Determine the (X, Y) coordinate at the center of the cell enclosing the given text.  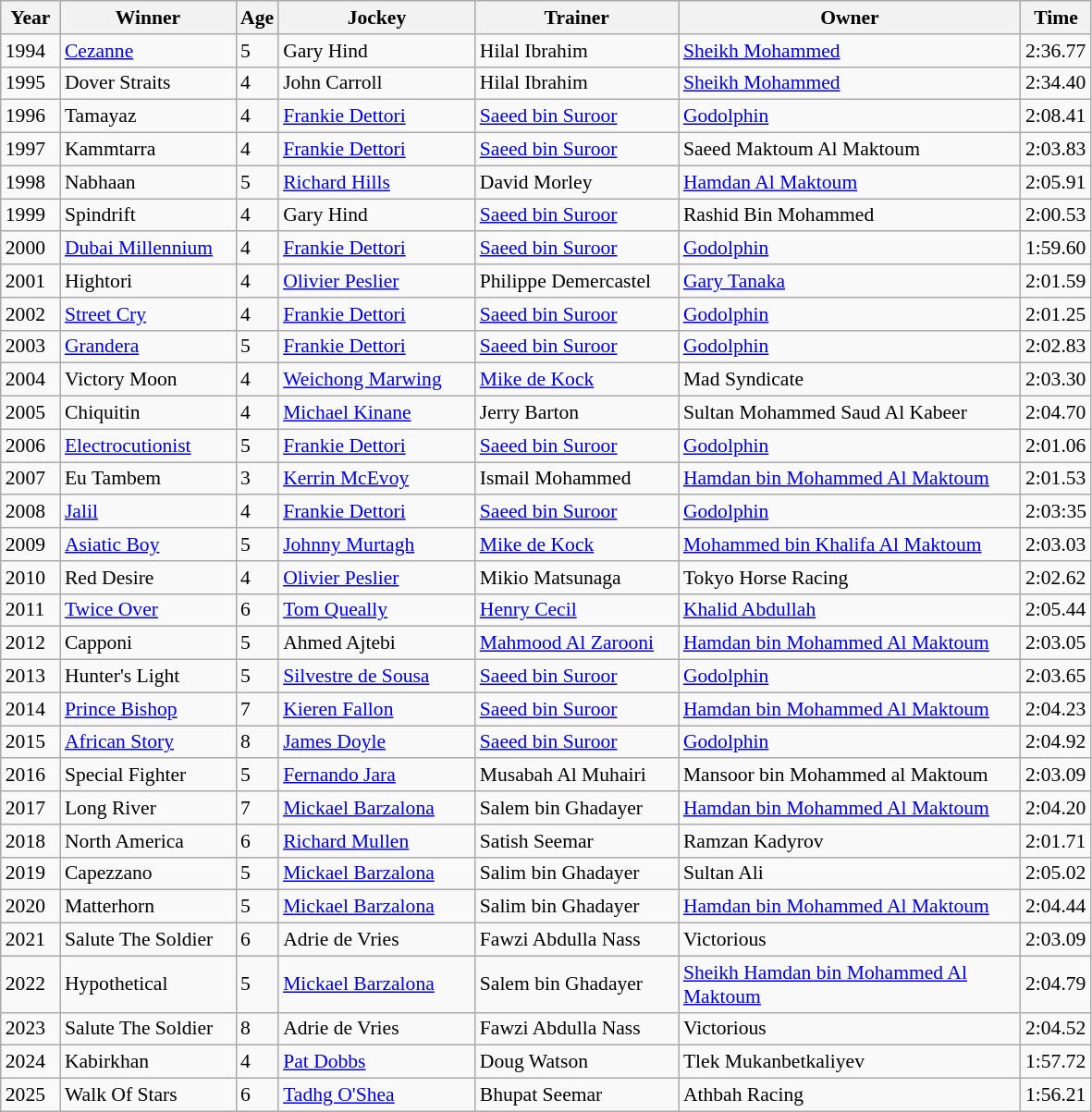
Henry Cecil (577, 610)
1996 (31, 116)
Walk Of Stars (148, 1095)
2024 (31, 1062)
2:04.23 (1056, 709)
Tokyo Horse Racing (850, 578)
2:04.70 (1056, 413)
2:03.83 (1056, 150)
Kammtarra (148, 150)
2006 (31, 446)
2:01.25 (1056, 314)
2:03.30 (1056, 380)
2000 (31, 249)
2021 (31, 940)
Grandera (148, 347)
2016 (31, 776)
2019 (31, 874)
2:05.02 (1056, 874)
2:04.44 (1056, 907)
2008 (31, 512)
Sultan Mohammed Saud Al Kabeer (850, 413)
Capponi (148, 643)
2:04.20 (1056, 808)
2002 (31, 314)
2020 (31, 907)
1997 (31, 150)
1994 (31, 51)
Saeed Maktoum Al Maktoum (850, 150)
Weichong Marwing (377, 380)
Jerry Barton (577, 413)
2:05.91 (1056, 182)
Rashid Bin Mohammed (850, 215)
2017 (31, 808)
2014 (31, 709)
Athbah Racing (850, 1095)
Bhupat Seemar (577, 1095)
Spindrift (148, 215)
African Story (148, 742)
Kabirkhan (148, 1062)
Fernando Jara (377, 776)
Doug Watson (577, 1062)
2011 (31, 610)
Richard Mullen (377, 841)
2009 (31, 544)
2:03:35 (1056, 512)
Tadhg O'Shea (377, 1095)
Matterhorn (148, 907)
2:01.71 (1056, 841)
2003 (31, 347)
2:01.53 (1056, 479)
Trainer (577, 18)
1995 (31, 83)
Tom Queally (377, 610)
2013 (31, 677)
Special Fighter (148, 776)
Owner (850, 18)
Ramzan Kadyrov (850, 841)
2:01.06 (1056, 446)
2025 (31, 1095)
Long River (148, 808)
1999 (31, 215)
2:02.83 (1056, 347)
Street Cry (148, 314)
Ahmed Ajtebi (377, 643)
Satish Seemar (577, 841)
2018 (31, 841)
1998 (31, 182)
2022 (31, 984)
North America (148, 841)
Hamdan Al Maktoum (850, 182)
2:36.77 (1056, 51)
Johnny Murtagh (377, 544)
Gary Tanaka (850, 281)
Kieren Fallon (377, 709)
Prince Bishop (148, 709)
2005 (31, 413)
Tlek Mukanbetkaliyev (850, 1062)
Hypothetical (148, 984)
2:34.40 (1056, 83)
Year (31, 18)
Sheikh Hamdan bin Mohammed Al Maktoum (850, 984)
Musabah Al Muhairi (577, 776)
Mikio Matsunaga (577, 578)
Richard Hills (377, 182)
2:05.44 (1056, 610)
2:04.79 (1056, 984)
Mahmood Al Zarooni (577, 643)
2012 (31, 643)
1:57.72 (1056, 1062)
2007 (31, 479)
Hightori (148, 281)
Victory Moon (148, 380)
Mohammed bin Khalifa Al Maktoum (850, 544)
Electrocutionist (148, 446)
3 (257, 479)
Silvestre de Sousa (377, 677)
James Doyle (377, 742)
Asiatic Boy (148, 544)
Twice Over (148, 610)
Time (1056, 18)
Dover Straits (148, 83)
2:03.03 (1056, 544)
Kerrin McEvoy (377, 479)
2:03.65 (1056, 677)
2:03.05 (1056, 643)
Sultan Ali (850, 874)
Mansoor bin Mohammed al Maktoum (850, 776)
John Carroll (377, 83)
Winner (148, 18)
2023 (31, 1029)
Khalid Abdullah (850, 610)
2004 (31, 380)
2:00.53 (1056, 215)
Jockey (377, 18)
2001 (31, 281)
1:56.21 (1056, 1095)
2015 (31, 742)
Ismail Mohammed (577, 479)
Capezzano (148, 874)
Eu Tambem (148, 479)
Michael Kinane (377, 413)
Philippe Demercastel (577, 281)
Chiquitin (148, 413)
Tamayaz (148, 116)
Jalil (148, 512)
2:01.59 (1056, 281)
Age (257, 18)
Pat Dobbs (377, 1062)
David Morley (577, 182)
2:08.41 (1056, 116)
Hunter's Light (148, 677)
Nabhaan (148, 182)
Red Desire (148, 578)
2:04.92 (1056, 742)
Dubai Millennium (148, 249)
Cezanne (148, 51)
2010 (31, 578)
2:04.52 (1056, 1029)
Mad Syndicate (850, 380)
2:02.62 (1056, 578)
1:59.60 (1056, 249)
